Determine the [X, Y] coordinate at the center of the cell enclosing the given text.  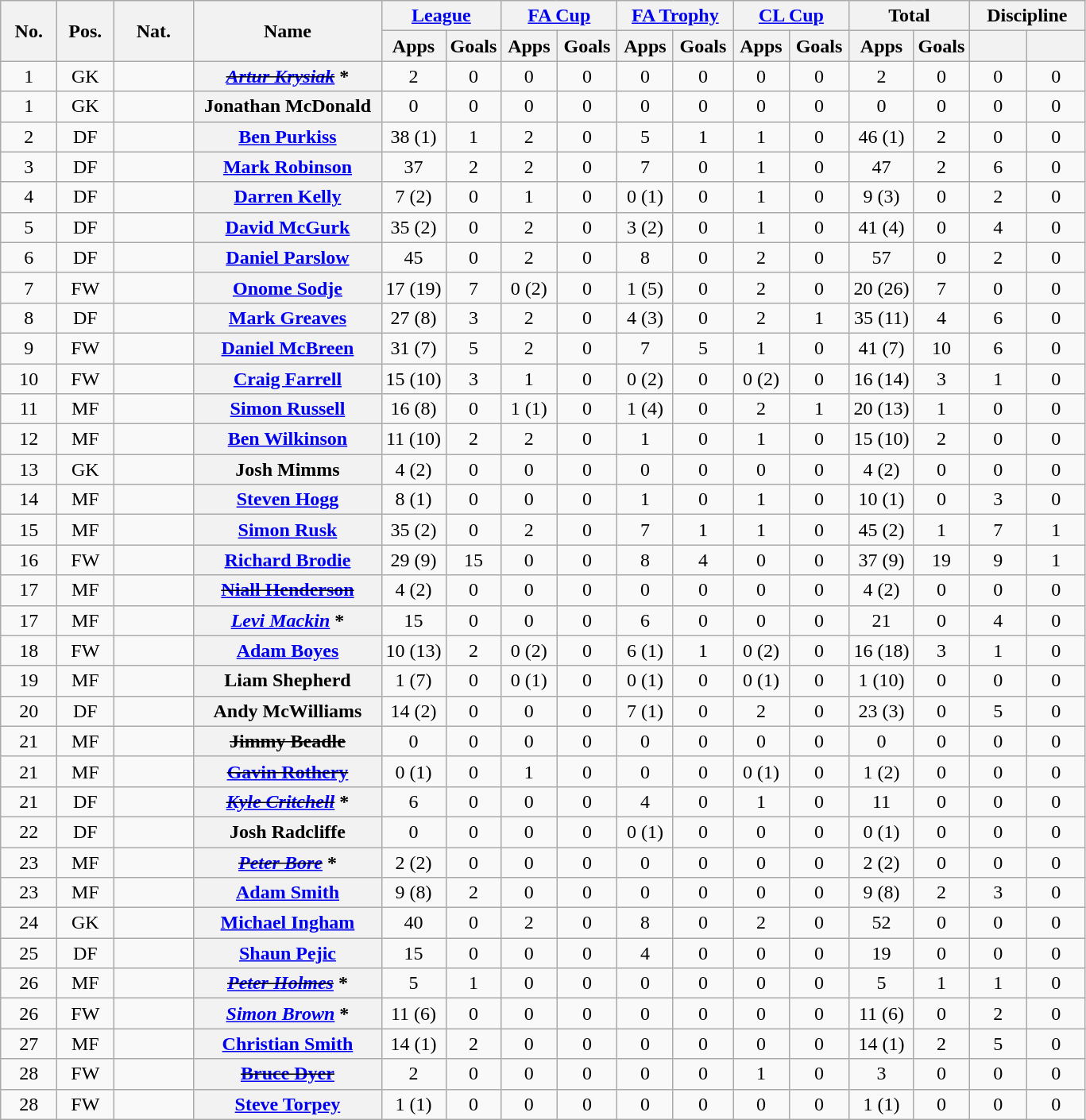
24 [29, 923]
16 (8) [413, 409]
12 [29, 439]
Ben Purkiss [288, 137]
13 [29, 469]
38 (1) [413, 137]
6 (1) [645, 651]
18 [29, 651]
1 (4) [645, 409]
20 (13) [882, 409]
No. [29, 31]
Steve Torpey [288, 1104]
CL Cup [791, 16]
Discipline [1027, 16]
Gavin Rothery [288, 771]
3 (2) [645, 227]
16 (18) [882, 651]
1 (5) [645, 288]
1 (10) [882, 681]
Josh Mimms [288, 469]
14 (2) [413, 711]
1 (7) [413, 681]
Steven Hogg [288, 500]
Artur Krysiak * [288, 76]
52 [882, 923]
29 (9) [413, 560]
47 [882, 167]
Daniel Parslow [288, 257]
46 (1) [882, 137]
40 [413, 923]
Peter Bore * [288, 862]
45 [413, 257]
7 (1) [645, 711]
Shaun Pejic [288, 953]
57 [882, 257]
37 [413, 167]
Liam Shepherd [288, 681]
Jimmy Beadle [288, 741]
9 (3) [882, 197]
Bruce Dyer [288, 1074]
16 (14) [882, 379]
11 (10) [413, 439]
14 [29, 500]
20 [29, 711]
League [442, 16]
Mark Greaves [288, 318]
25 [29, 953]
Total [909, 16]
23 (3) [882, 711]
Simon Brown * [288, 1014]
8 (1) [413, 500]
Pos. [86, 31]
Christian Smith [288, 1044]
10 (1) [882, 500]
41 (7) [882, 348]
Onome Sodje [288, 288]
Adam Boyes [288, 651]
Daniel McBreen [288, 348]
Craig Farrell [288, 379]
Simon Rusk [288, 530]
45 (2) [882, 530]
16 [29, 560]
Josh Radcliffe [288, 832]
Jonathan McDonald [288, 106]
37 (9) [882, 560]
10 (13) [413, 651]
FA Cup [559, 16]
4 (3) [645, 318]
Nat. [154, 31]
1 (2) [882, 771]
David McGurk [288, 227]
Ben Wilkinson [288, 439]
7 (2) [413, 197]
Richard Brodie [288, 560]
Name [288, 31]
17 (19) [413, 288]
20 (26) [882, 288]
Simon Russell [288, 409]
31 (7) [413, 348]
Peter Holmes * [288, 983]
Michael Ingham [288, 923]
41 (4) [882, 227]
Adam Smith [288, 893]
35 (11) [882, 318]
27 (8) [413, 318]
Niall Henderson [288, 590]
FA Trophy [675, 16]
Darren Kelly [288, 197]
27 [29, 1044]
22 [29, 832]
Levi Mackin * [288, 620]
Andy McWilliams [288, 711]
Mark Robinson [288, 167]
Kyle Critchell * [288, 801]
